Detect which cell encompasses the target text, then output its (x, y) center coordinate. 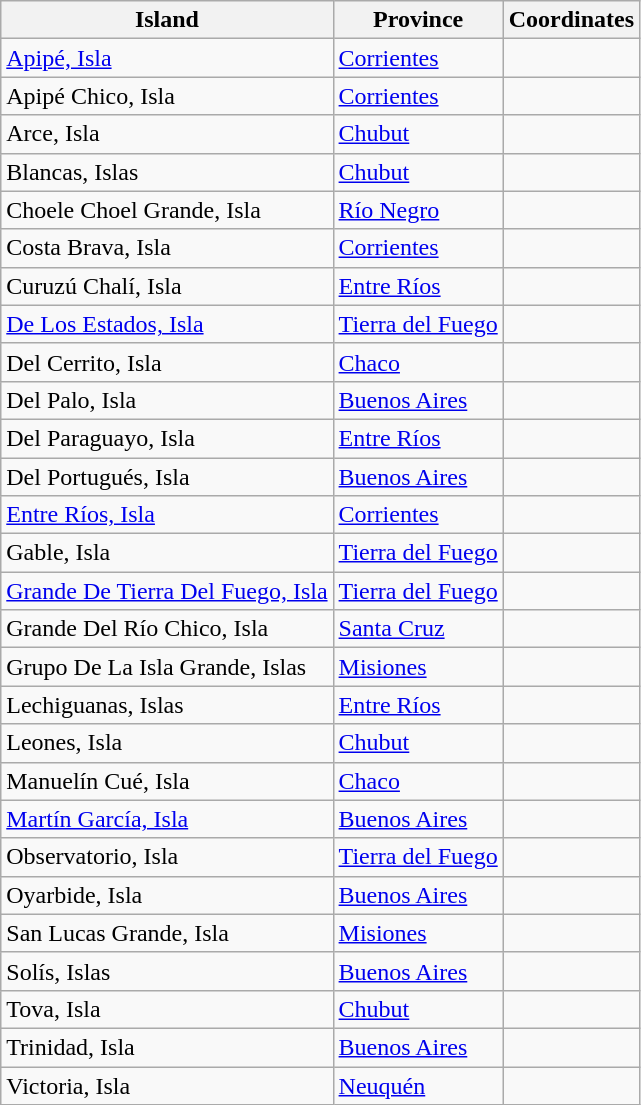
Curuzú Chalí, Isla (167, 286)
Grupo De La Isla Grande, Islas (167, 667)
Blancas, Islas (167, 172)
Neuquén (418, 1085)
Observatorio, Isla (167, 857)
De Los Estados, Isla (167, 324)
Province (418, 20)
Grande De Tierra Del Fuego, Isla (167, 591)
Apipé Chico, Isla (167, 96)
Apipé, Isla (167, 58)
Coordinates (571, 20)
Costa Brava, Isla (167, 248)
Del Cerrito, Isla (167, 362)
Trinidad, Isla (167, 1047)
Martín García, Isla (167, 819)
Choele Choel Grande, Isla (167, 210)
Santa Cruz (418, 629)
Oyarbide, Isla (167, 895)
Gable, Isla (167, 553)
Leones, Isla (167, 743)
Island (167, 20)
Solís, Islas (167, 971)
Entre Ríos, Isla (167, 515)
Río Negro (418, 210)
San Lucas Grande, Isla (167, 933)
Del Portugués, Isla (167, 477)
Tova, Isla (167, 1009)
Lechiguanas, Islas (167, 705)
Del Paraguayo, Isla (167, 438)
Del Palo, Isla (167, 400)
Arce, Isla (167, 134)
Manuelín Cué, Isla (167, 781)
Grande Del Río Chico, Isla (167, 629)
Victoria, Isla (167, 1085)
